Extract the (x, y) coordinate from the center of the cell holding the provided text.  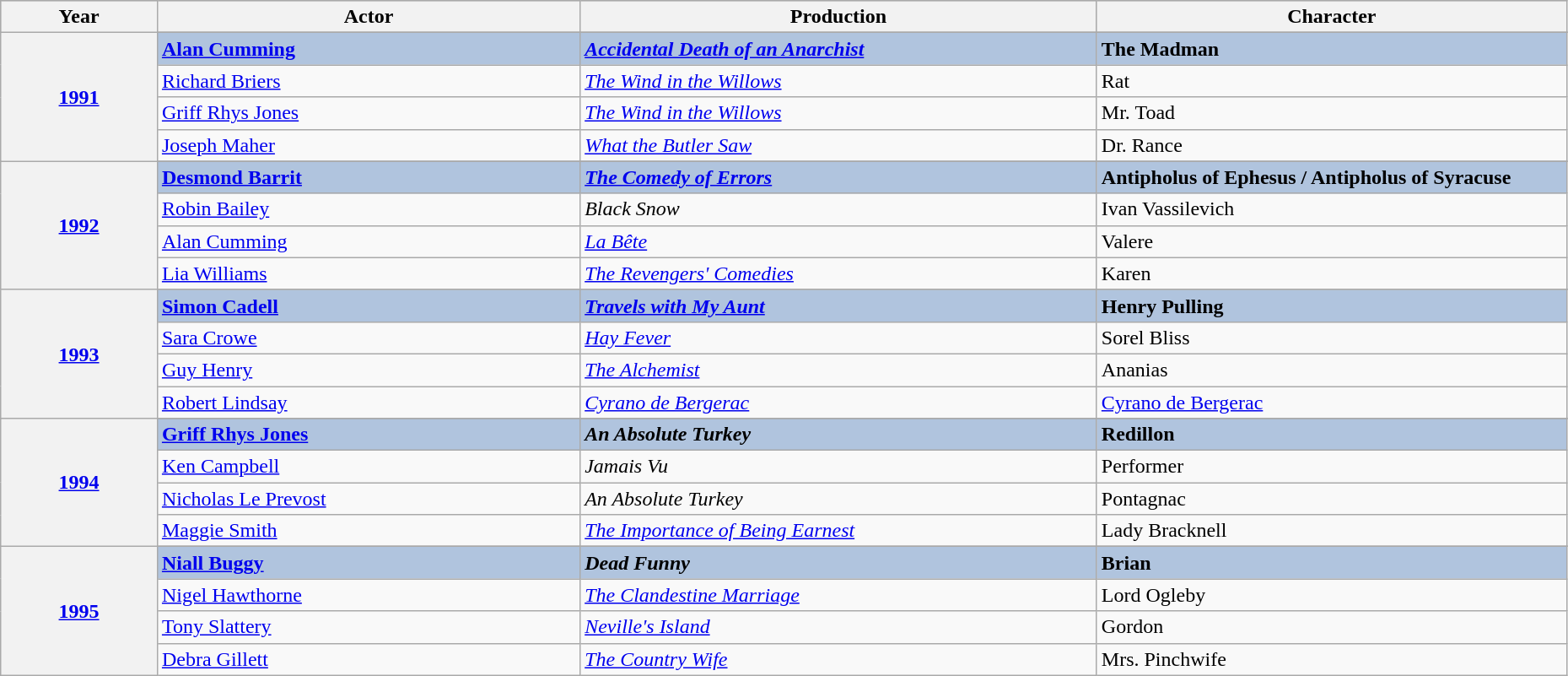
Neville's Island (838, 627)
Simon Cadell (368, 306)
Pontagnac (1331, 499)
The Comedy of Errors (838, 177)
Robert Lindsay (368, 403)
Lia Williams (368, 273)
Rat (1331, 81)
Brian (1331, 563)
Mr. Toad (1331, 113)
1993 (79, 354)
The Clandestine Marriage (838, 595)
Dead Funny (838, 563)
1995 (79, 611)
Actor (368, 17)
Ken Campbell (368, 467)
Robin Bailey (368, 209)
The Country Wife (838, 659)
Mrs. Pinchwife (1331, 659)
Tony Slattery (368, 627)
Henry Pulling (1331, 306)
Ivan Vassilevich (1331, 209)
La Bête (838, 241)
Redillon (1331, 435)
The Madman (1331, 49)
Ananias (1331, 370)
Year (79, 17)
Antipholus of Ephesus / Antipholus of Syracuse (1331, 177)
Accidental Death of an Anarchist (838, 49)
Sorel Bliss (1331, 338)
1994 (79, 483)
Valere (1331, 241)
Sara Crowe (368, 338)
Hay Fever (838, 338)
What the Butler Saw (838, 145)
Production (838, 17)
Lord Ogleby (1331, 595)
Maggie Smith (368, 531)
Joseph Maher (368, 145)
The Alchemist (838, 370)
1992 (79, 225)
Lady Bracknell (1331, 531)
Gordon (1331, 627)
Black Snow (838, 209)
Guy Henry (368, 370)
Karen (1331, 273)
The Importance of Being Earnest (838, 531)
Jamais Vu (838, 467)
Desmond Barrit (368, 177)
Debra Gillett (368, 659)
Performer (1331, 467)
The Revengers' Comedies (838, 273)
Richard Briers (368, 81)
Character (1331, 17)
Dr. Rance (1331, 145)
Niall Buggy (368, 563)
Travels with My Aunt (838, 306)
Nicholas Le Prevost (368, 499)
1991 (79, 97)
Nigel Hawthorne (368, 595)
